Return (X, Y) of the center of cell containing provided text 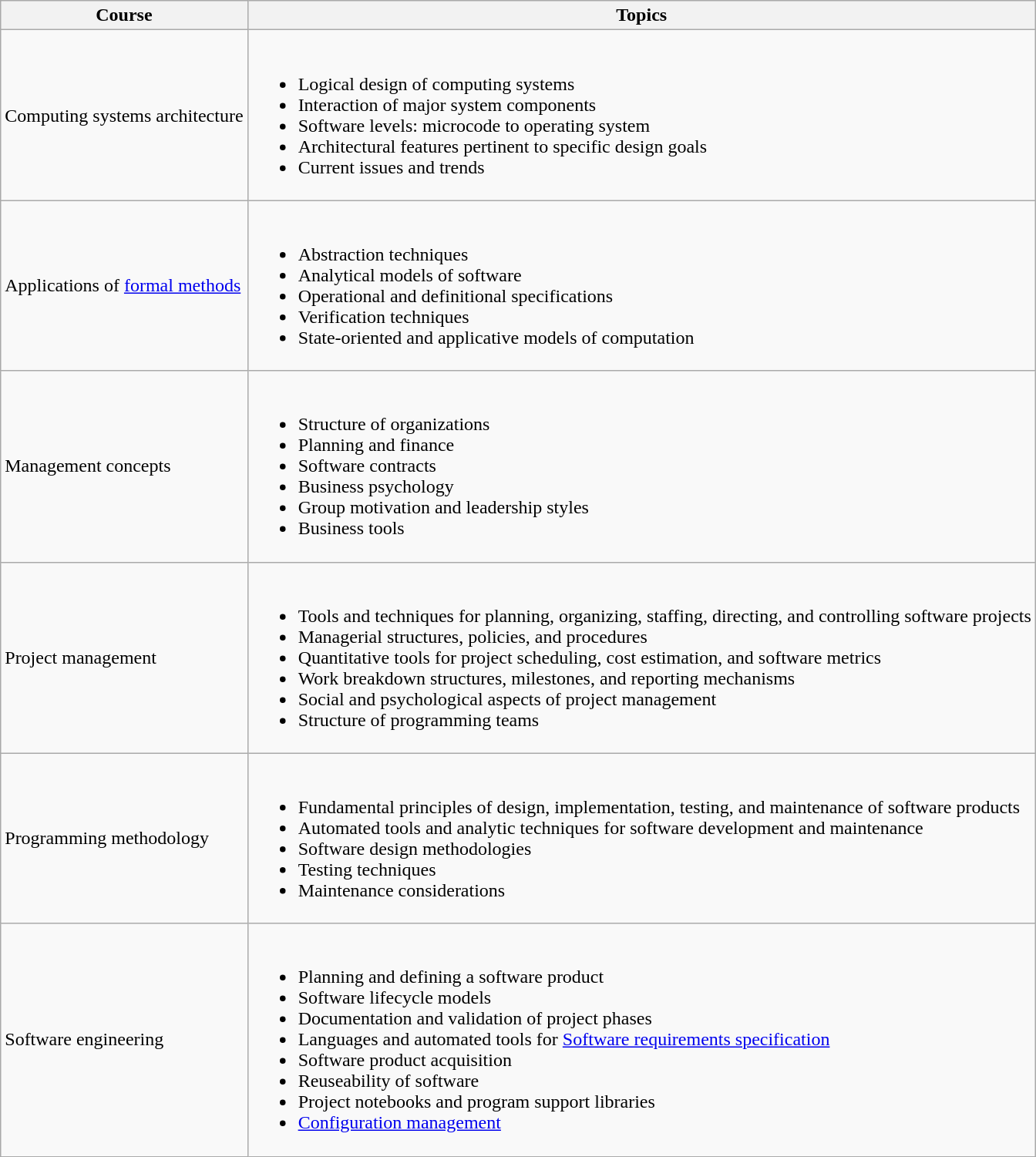
Course (124, 15)
Project management (124, 658)
Management concepts (124, 466)
Topics (641, 15)
Applications of formal methods (124, 285)
Computing systems architecture (124, 116)
Structure of organizationsPlanning and financeSoftware contractsBusiness psychologyGroup motivation and leadership stylesBusiness tools (641, 466)
Programming methodology (124, 839)
Software engineering (124, 1040)
